Scan for the cell matching the given text and deliver its (x, y) coordinate at center. 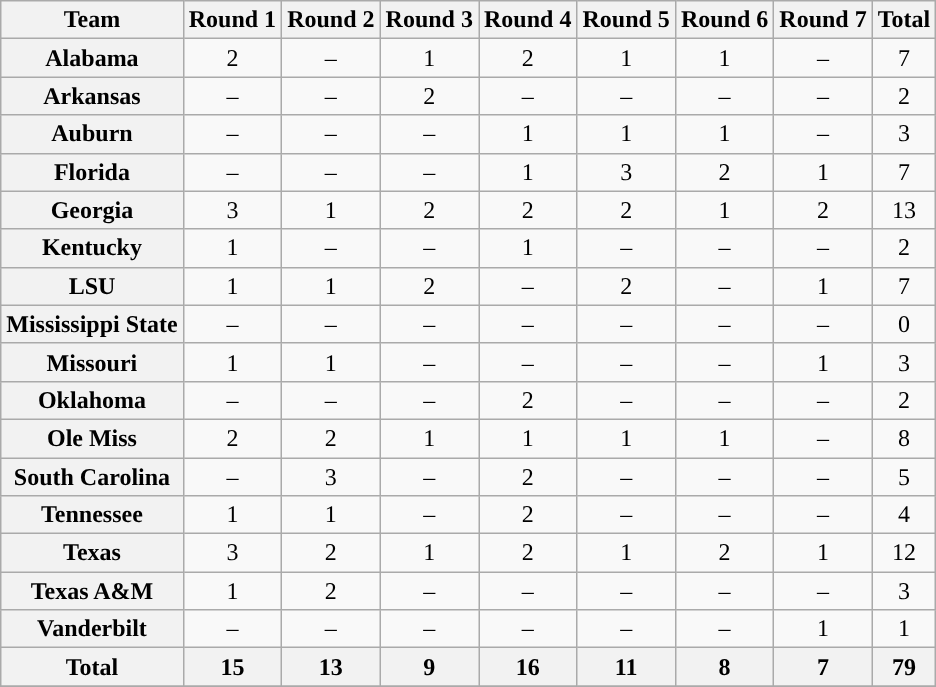
Missouri (92, 362)
Round 2 (331, 20)
Alabama (92, 58)
Oklahoma (92, 400)
Round 5 (626, 20)
Auburn (92, 134)
Round 7 (823, 20)
Arkansas (92, 96)
0 (904, 324)
12 (904, 553)
Georgia (92, 210)
Kentucky (92, 248)
79 (904, 667)
Round 1 (232, 20)
15 (232, 667)
LSU (92, 286)
11 (626, 667)
9 (429, 667)
Ole Miss (92, 438)
Florida (92, 172)
Texas (92, 553)
Round 3 (429, 20)
Vanderbilt (92, 629)
Tennessee (92, 515)
Mississippi State (92, 324)
Texas A&M (92, 591)
Round 6 (724, 20)
Team (92, 20)
Round 4 (527, 20)
4 (904, 515)
5 (904, 477)
16 (527, 667)
South Carolina (92, 477)
